Search for the cell housing the specified text and yield its [X, Y] center coordinate. 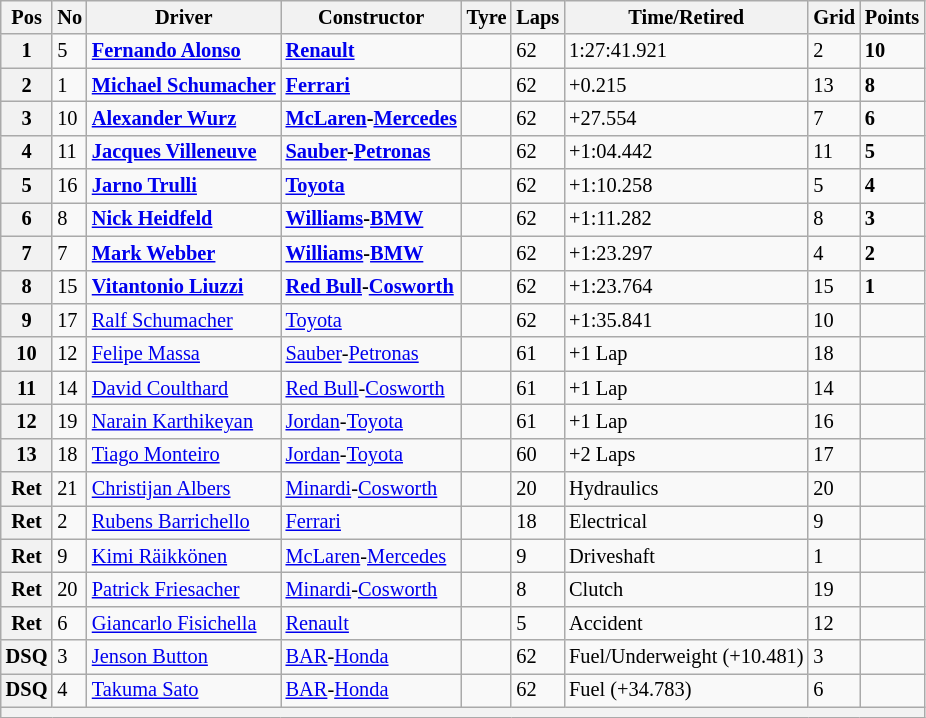
Fuel (+34.783) [686, 690]
Pos [27, 17]
Points [892, 17]
Patrick Friesacher [184, 589]
Michael Schumacher [184, 85]
Nick Heidfeld [184, 219]
Jarno Trulli [184, 186]
Time/Retired [686, 17]
Laps [538, 17]
Electrical [686, 522]
+1:35.841 [686, 320]
+1:04.442 [686, 152]
David Coulthard [184, 388]
No [70, 17]
Grid [834, 17]
Giancarlo Fisichella [184, 623]
+1:23.297 [686, 253]
Narain Karthikeyan [184, 421]
Tyre [487, 17]
60 [538, 455]
Fuel/Underweight (+10.481) [686, 657]
Ralf Schumacher [184, 320]
21 [70, 489]
+1:11.282 [686, 219]
+2 Laps [686, 455]
Tiago Monteiro [184, 455]
Felipe Massa [184, 354]
Christijan Albers [184, 489]
Driveshaft [686, 556]
Fernando Alonso [184, 51]
Jacques Villeneuve [184, 152]
1:27:41.921 [686, 51]
Clutch [686, 589]
Accident [686, 623]
Hydraulics [686, 489]
+27.554 [686, 118]
Jenson Button [184, 657]
Alexander Wurz [184, 118]
Driver [184, 17]
Vitantonio Liuzzi [184, 287]
Takuma Sato [184, 690]
Kimi Räikkönen [184, 556]
Mark Webber [184, 253]
+1:10.258 [686, 186]
Constructor [372, 17]
+1:23.764 [686, 287]
+0.215 [686, 85]
Rubens Barrichello [184, 522]
